Provide the [x, y] coordinate of the cell's center where the given text is located.  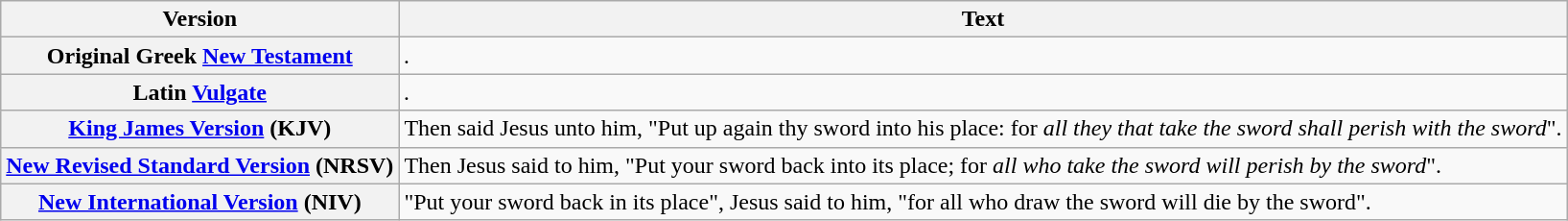
Then said Jesus unto him, "Put up again thy sword into his place: for all they that take the sword shall perish with the sword". [983, 129]
Original Greek New Testament [199, 56]
Latin Vulgate [199, 92]
Version [199, 19]
Then Jesus said to him, "Put your sword back into its place; for all who take the sword will perish by the sword". [983, 165]
King James Version (KJV) [199, 129]
Text [983, 19]
New International Version (NIV) [199, 202]
New Revised Standard Version (NRSV) [199, 165]
"Put your sword back in its place", Jesus said to him, "for all who draw the sword will die by the sword". [983, 202]
